Capture the cell that displays the provided text and extract its [X, Y] central coordinate. 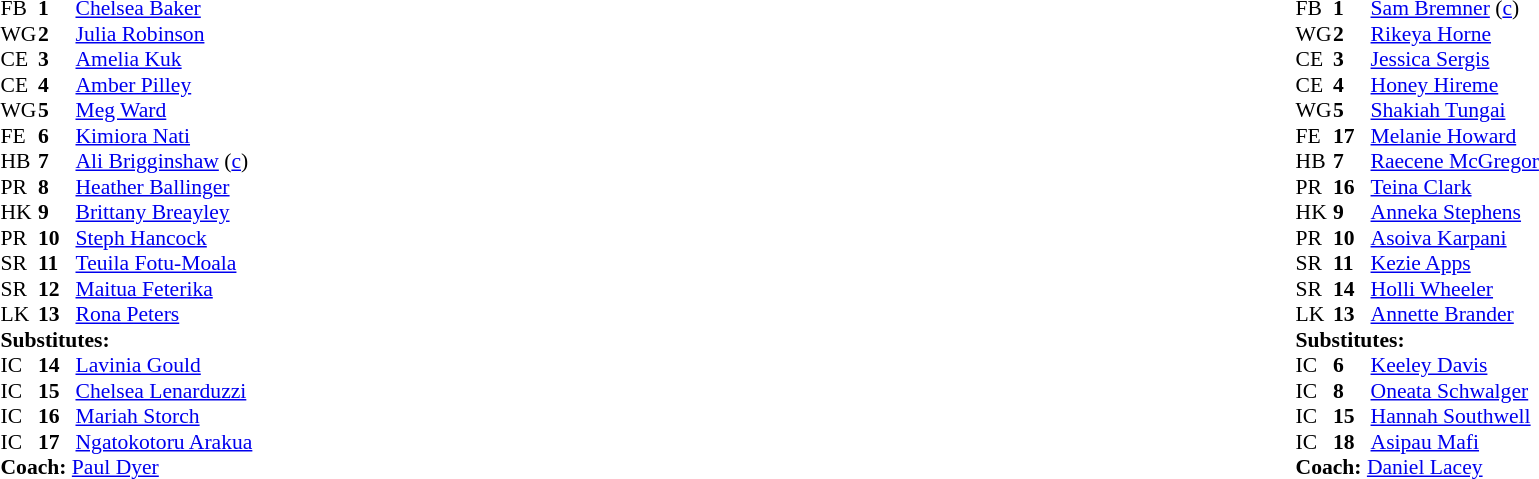
Asoiva Karpani [1455, 238]
Brittany Breayley [164, 213]
Annette Brander [1455, 315]
Heather Ballinger [164, 187]
Hannah Southwell [1455, 417]
Honey Hireme [1455, 85]
Mariah Storch [164, 417]
Teina Clark [1455, 187]
18 [1352, 442]
Kimiora Nati [164, 136]
Maitua Feterika [164, 289]
Holli Wheeler [1455, 289]
Amber Pilley [164, 85]
Raecene McGregor [1455, 161]
Jessica Sergis [1455, 59]
Rikeya Horne [1455, 34]
Lavinia Gould [164, 365]
Rona Peters [164, 315]
Steph Hancock [164, 238]
Oneata Schwalger [1455, 391]
Amelia Kuk [164, 59]
Anneka Stephens [1455, 213]
Meg Ward [164, 111]
Melanie Howard [1455, 136]
Keeley Davis [1455, 365]
Teuila Fotu-Moala [164, 263]
Julia Robinson [164, 34]
12 [57, 289]
Ali Brigginshaw (c) [164, 161]
Shakiah Tungai [1455, 111]
Kezie Apps [1455, 263]
Chelsea Lenarduzzi [164, 391]
Ngatokotoru Arakua [164, 442]
Asipau Mafi [1455, 442]
